From the cell containing the given text, extract its center point as [x, y] coordinate. 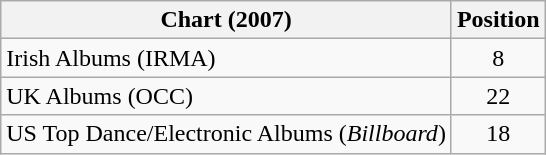
US Top Dance/Electronic Albums (Billboard) [226, 134]
8 [498, 58]
Position [498, 20]
Chart (2007) [226, 20]
UK Albums (OCC) [226, 96]
Irish Albums (IRMA) [226, 58]
18 [498, 134]
22 [498, 96]
